Find where the given text appears and provide that cell's center as [x, y] coordinate. 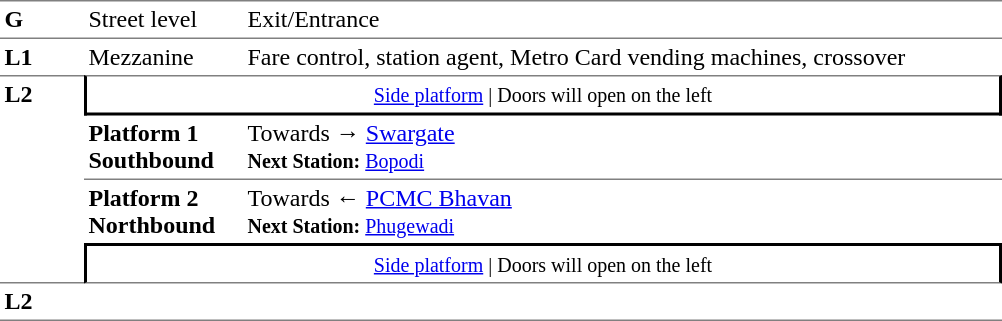
L1 [42, 57]
G [42, 20]
Mezzanine [164, 57]
Platform 2Northbound [164, 212]
Towards → SwargateNext Station: Bopodi [622, 148]
L2 [42, 179]
Fare control, station agent, Metro Card vending machines, crossover [622, 57]
Street level [164, 20]
Platform 1Southbound [164, 148]
Exit/Entrance [622, 20]
Towards ← PCMC BhavanNext Station: Phugewadi [622, 212]
